From the cell containing the given text, extract its center point as (X, Y) coordinate. 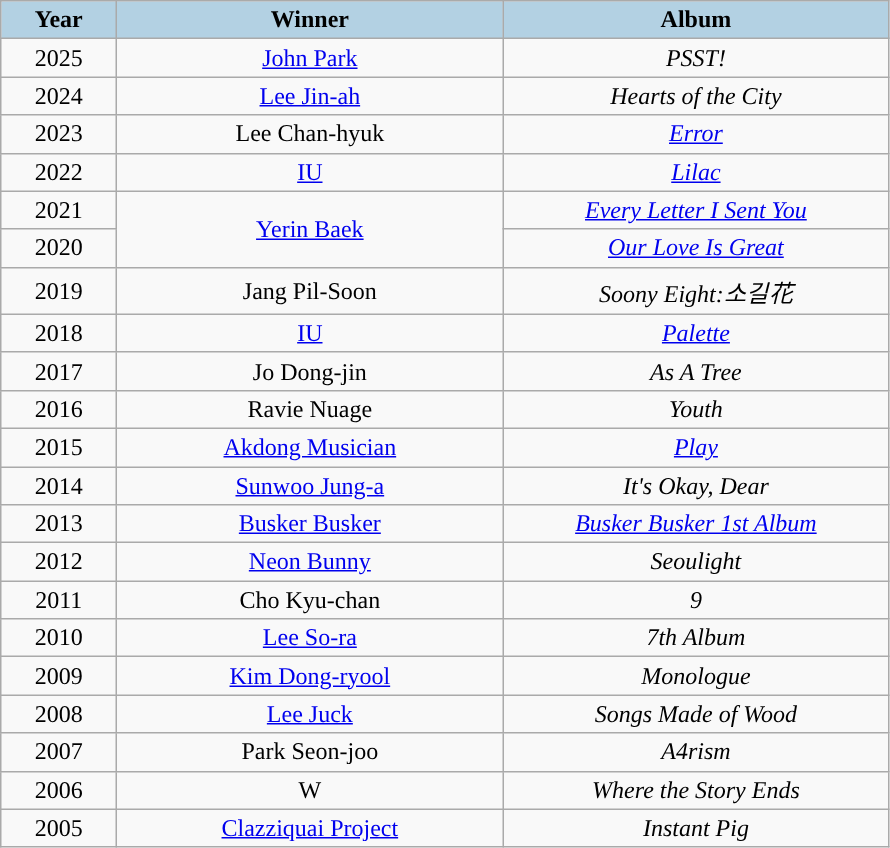
Lee So-ra (310, 638)
Lee Jin-ah (310, 96)
2023 (59, 134)
A4rism (696, 752)
Jang Pil-Soon (310, 290)
2016 (59, 409)
2006 (59, 790)
Youth (696, 409)
Cho Kyu-chan (310, 600)
2009 (59, 676)
2021 (59, 210)
Instant Pig (696, 828)
2014 (59, 485)
Year (59, 20)
Play (696, 447)
As A Tree (696, 371)
John Park (310, 58)
Neon Bunny (310, 562)
Every Letter I Sent You (696, 210)
Clazziquai Project (310, 828)
2012 (59, 562)
2007 (59, 752)
Busker Busker (310, 524)
2005 (59, 828)
Kim Dong-ryool (310, 676)
PSST! (696, 58)
Akdong Musician (310, 447)
2015 (59, 447)
9 (696, 600)
2013 (59, 524)
Our Love Is Great (696, 248)
It's Okay, Dear (696, 485)
2018 (59, 333)
2017 (59, 371)
2008 (59, 714)
Album (696, 20)
Soony Eight:소길花 (696, 290)
Seoulight (696, 562)
Yerin Baek (310, 229)
Where the Story Ends (696, 790)
2019 (59, 290)
Park Seon-joo (310, 752)
Lee Chan-hyuk (310, 134)
Sunwoo Jung-a (310, 485)
Busker Busker 1st Album (696, 524)
Palette (696, 333)
Winner (310, 20)
Monologue (696, 676)
2024 (59, 96)
Jo Dong-jin (310, 371)
Songs Made of Wood (696, 714)
Ravie Nuage (310, 409)
Hearts of the City (696, 96)
2010 (59, 638)
2011 (59, 600)
W (310, 790)
2025 (59, 58)
Error (696, 134)
Lilac (696, 172)
2020 (59, 248)
2022 (59, 172)
7th Album (696, 638)
Lee Juck (310, 714)
